Find where the given text appears and provide that cell's center as (X, Y) coordinate. 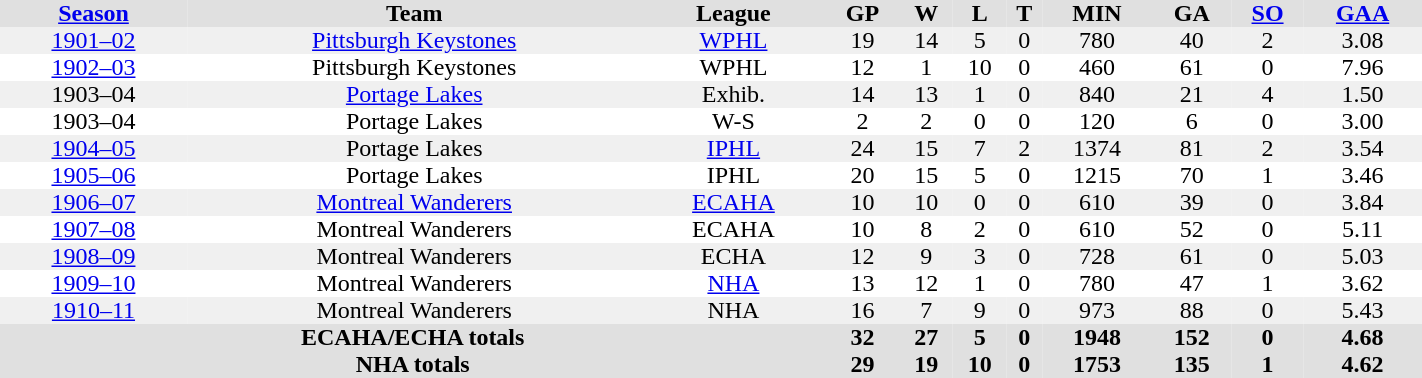
GAA (1362, 14)
5.11 (1362, 230)
4 (1268, 94)
1.50 (1362, 94)
3.62 (1362, 284)
1908–09 (94, 256)
1910–11 (94, 310)
GA (1192, 14)
3.00 (1362, 122)
1904–05 (94, 148)
1901–02 (94, 40)
MIN (1097, 14)
1905–06 (94, 176)
88 (1192, 310)
4.68 (1362, 338)
3.46 (1362, 176)
6 (1192, 122)
973 (1097, 310)
27 (926, 338)
T (1024, 14)
24 (862, 148)
840 (1097, 94)
120 (1097, 122)
Exhib. (733, 94)
52 (1192, 230)
W-S (733, 122)
5.43 (1362, 310)
1215 (1097, 176)
1753 (1097, 364)
47 (1192, 284)
4.62 (1362, 364)
32 (862, 338)
5.03 (1362, 256)
ECAHA/ECHA totals (412, 338)
1948 (1097, 338)
7.96 (1362, 68)
135 (1192, 364)
NHA totals (412, 364)
152 (1192, 338)
W (926, 14)
3.08 (1362, 40)
40 (1192, 40)
460 (1097, 68)
L (980, 14)
70 (1192, 176)
Team (414, 14)
1906–07 (94, 202)
3.84 (1362, 202)
Season (94, 14)
20 (862, 176)
39 (1192, 202)
1902–03 (94, 68)
1374 (1097, 148)
1907–08 (94, 230)
29 (862, 364)
League (733, 14)
81 (1192, 148)
3 (980, 256)
GP (862, 14)
1909–10 (94, 284)
8 (926, 230)
SO (1268, 14)
728 (1097, 256)
21 (1192, 94)
ECHA (733, 256)
3.54 (1362, 148)
16 (862, 310)
